Pinpoint the cell where the given text exists, returning its [x, y] midpoint coordinate. 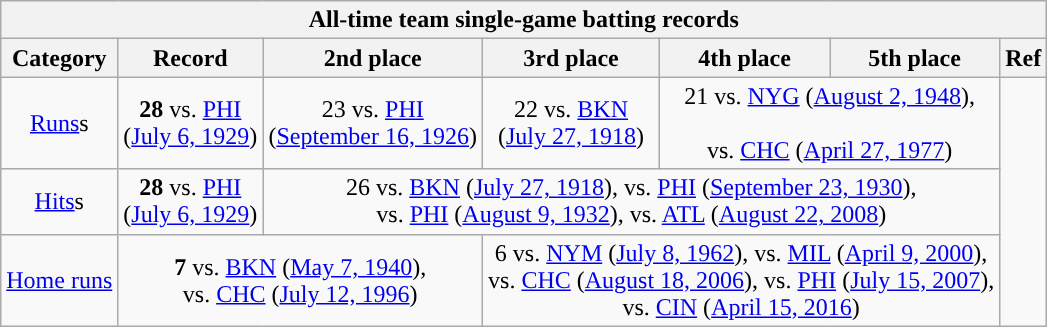
All-time team single-game batting records [524, 20]
3rd place [572, 58]
Home runs [60, 280]
Runss [60, 123]
6 vs. NYM (July 8, 1962), vs. MIL (April 9, 2000),vs. CHC (August 18, 2006), vs. PHI (July 15, 2007),vs. CIN (April 15, 2016) [742, 280]
22 vs. BKN(July 27, 1918) [572, 123]
2nd place [373, 58]
Ref [1024, 58]
21 vs. NYG (August 2, 1948),vs. CHC (April 27, 1977) [830, 123]
Category [60, 58]
Record [190, 58]
4th place [745, 58]
26 vs. BKN (July 27, 1918), vs. PHI (September 23, 1930),vs. PHI (August 9, 1932), vs. ATL (August 22, 2008) [632, 202]
Hitss [60, 202]
23 vs. PHI(September 16, 1926) [373, 123]
5th place [915, 58]
7 vs. BKN (May 7, 1940),vs. CHC (July 12, 1996) [300, 280]
